Output the (X, Y) coordinate of the center of the cell containing the given text.  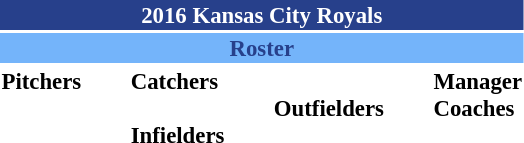
2016 Kansas City Royals (262, 15)
Roster (262, 48)
